Return [X, Y] of the center of cell containing provided text 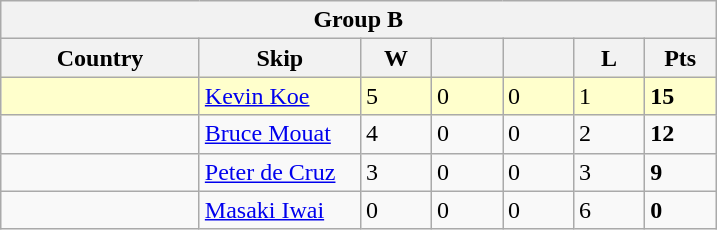
15 [680, 96]
1 [610, 96]
Kevin Koe [280, 96]
4 [396, 134]
Masaki Iwai [280, 210]
Country [100, 58]
6 [610, 210]
9 [680, 172]
L [610, 58]
Skip [280, 58]
Peter de Cruz [280, 172]
2 [610, 134]
12 [680, 134]
W [396, 58]
5 [396, 96]
Group B [358, 20]
Pts [680, 58]
Bruce Mouat [280, 134]
